Provide the [x, y] coordinate of the cell's center where the given text is located.  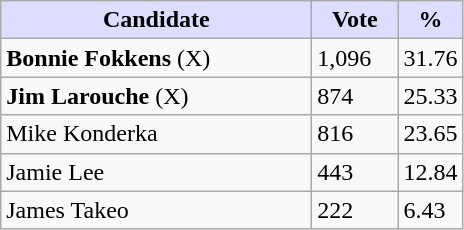
874 [355, 96]
1,096 [355, 58]
816 [355, 134]
James Takeo [156, 210]
Jim Larouche (X) [156, 96]
Mike Konderka [156, 134]
Jamie Lee [156, 172]
% [430, 20]
Candidate [156, 20]
31.76 [430, 58]
Vote [355, 20]
222 [355, 210]
23.65 [430, 134]
443 [355, 172]
25.33 [430, 96]
12.84 [430, 172]
Bonnie Fokkens (X) [156, 58]
6.43 [430, 210]
